Search for the cell housing the specified text and yield its [X, Y] center coordinate. 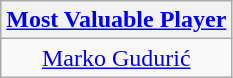
Marko Gudurić [116, 58]
Most Valuable Player [116, 20]
